Scan for the cell matching the given text and deliver its [X, Y] coordinate at center. 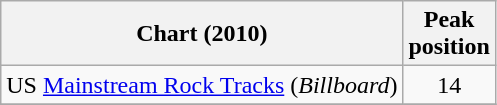
Peakposition [449, 34]
14 [449, 85]
Chart (2010) [202, 34]
US Mainstream Rock Tracks (Billboard) [202, 85]
